Identify which cell holds the provided text, then report its (x, y) central coordinate. 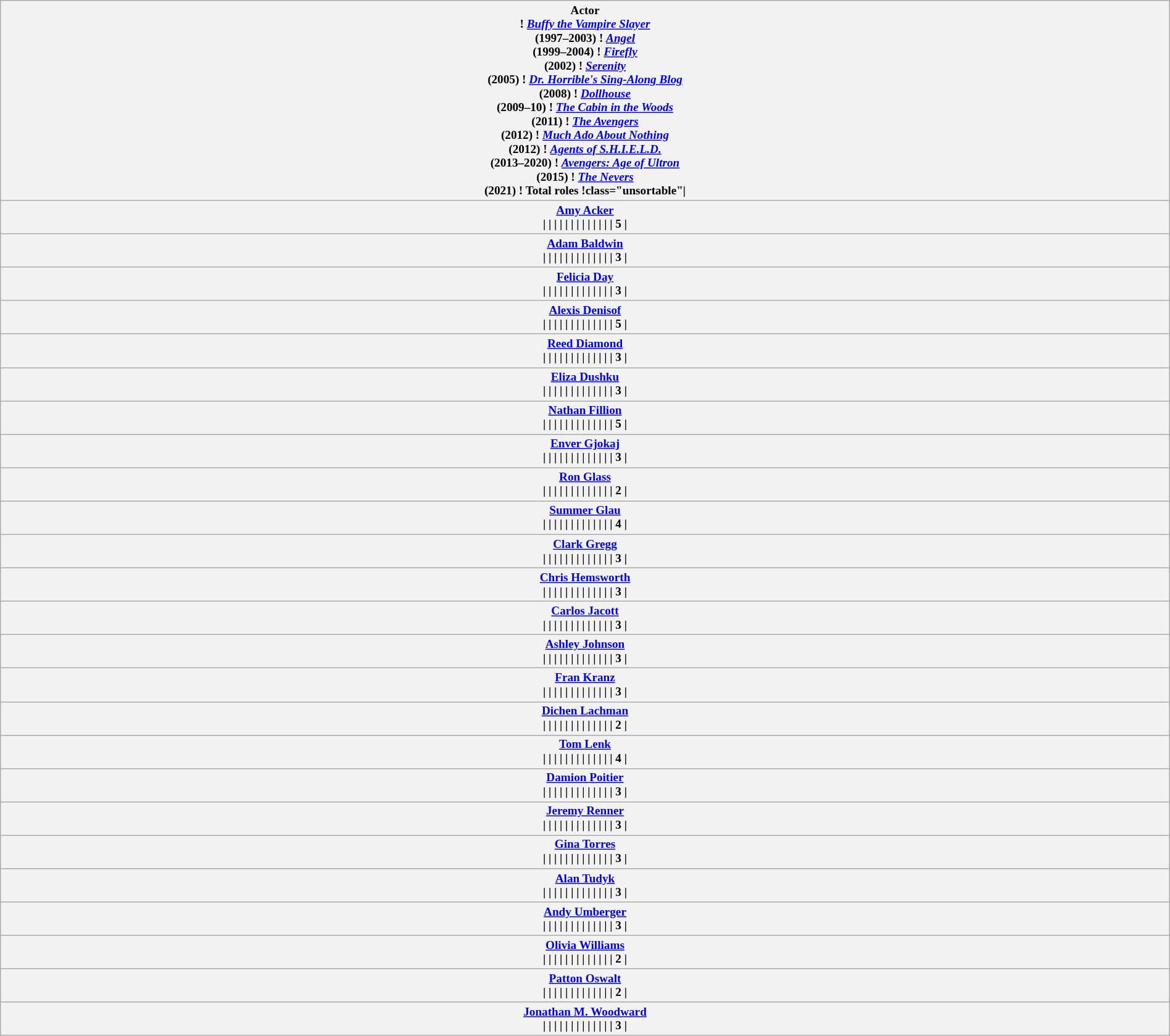
Ron Glass| | | | | | | | | | | | | 2 | (585, 484)
Gina Torres| | | | | | | | | | | | | 3 | (585, 852)
Adam Baldwin| | | | | | | | | | | | | 3 | (585, 251)
Fran Kranz| | | | | | | | | | | | | 3 | (585, 685)
Andy Umberger| | | | | | | | | | | | | 3 | (585, 919)
Alexis Denisof| | | | | | | | | | | | | 5 | (585, 317)
Summer Glau| | | | | | | | | | | | | 4 | (585, 518)
Clark Gregg| | | | | | | | | | | | | 3 | (585, 551)
Nathan Fillion| | | | | | | | | | | | | 5 | (585, 418)
Ashley Johnson| | | | | | | | | | | | | 3 | (585, 652)
Amy Acker| | | | | | | | | | | | | 5 | (585, 217)
Jeremy Renner| | | | | | | | | | | | | 3 | (585, 818)
Damion Poitier| | | | | | | | | | | | | 3 | (585, 785)
Felicia Day| | | | | | | | | | | | | 3 | (585, 284)
Alan Tudyk| | | | | | | | | | | | | 3 | (585, 885)
Dichen Lachman| | | | | | | | | | | | | 2 | (585, 718)
Chris Hemsworth| | | | | | | | | | | | | 3 | (585, 584)
Patton Oswalt| | | | | | | | | | | | | 2 | (585, 985)
Jonathan M. Woodward| | | | | | | | | | | | | 3 | (585, 1019)
Carlos Jacott| | | | | | | | | | | | | 3 | (585, 618)
Olivia Williams| | | | | | | | | | | | | 2 | (585, 952)
Enver Gjokaj| | | | | | | | | | | | | 3 | (585, 451)
Tom Lenk| | | | | | | | | | | | | 4 | (585, 752)
Reed Diamond| | | | | | | | | | | | | 3 | (585, 350)
Eliza Dushku| | | | | | | | | | | | | 3 | (585, 384)
